Scan for the cell matching the given text and deliver its (x, y) coordinate at center. 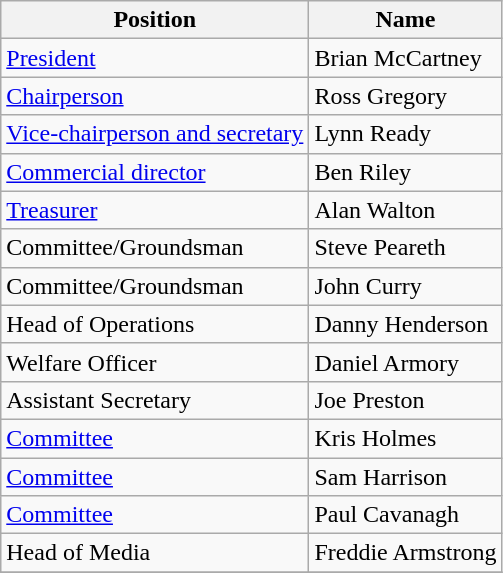
Chairperson (155, 96)
Alan Walton (406, 210)
John Curry (406, 286)
Treasurer (155, 210)
Assistant Secretary (155, 400)
Brian McCartney (406, 58)
President (155, 58)
Freddie Armstrong (406, 553)
Paul Cavanagh (406, 515)
Position (155, 20)
Kris Holmes (406, 438)
Head of Media (155, 553)
Vice-chairperson and secretary (155, 134)
Welfare Officer (155, 362)
Ross Gregory (406, 96)
Head of Operations (155, 324)
Commercial director (155, 172)
Steve Peareth (406, 248)
Name (406, 20)
Sam Harrison (406, 477)
Ben Riley (406, 172)
Lynn Ready (406, 134)
Danny Henderson (406, 324)
Joe Preston (406, 400)
Daniel Armory (406, 362)
